Find where the given text appears and provide that cell's center as (x, y) coordinate. 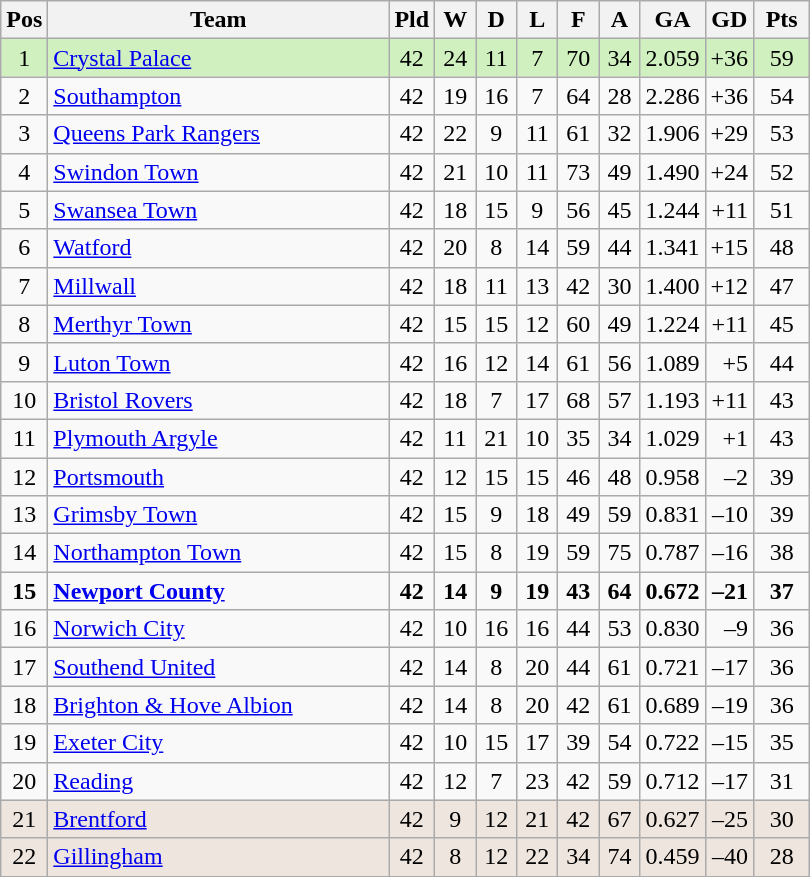
–2 (730, 477)
73 (578, 172)
32 (620, 134)
–16 (730, 553)
0.459 (672, 857)
+5 (730, 362)
Portsmouth (218, 477)
Millwall (218, 286)
–25 (730, 819)
Watford (218, 248)
0.627 (672, 819)
2.286 (672, 96)
67 (620, 819)
–40 (730, 857)
Northampton Town (218, 553)
1.029 (672, 438)
74 (620, 857)
0.721 (672, 667)
+29 (730, 134)
31 (782, 781)
52 (782, 172)
24 (456, 58)
1.224 (672, 324)
W (456, 20)
GD (730, 20)
Queens Park Rangers (218, 134)
Crystal Palace (218, 58)
–19 (730, 705)
Gillingham (218, 857)
0.689 (672, 705)
Bristol Rovers (218, 400)
5 (24, 210)
0.672 (672, 591)
23 (538, 781)
Norwich City (218, 629)
Southend United (218, 667)
57 (620, 400)
37 (782, 591)
Grimsby Town (218, 515)
–9 (730, 629)
+1 (730, 438)
–15 (730, 743)
68 (578, 400)
3 (24, 134)
GA (672, 20)
1.906 (672, 134)
2.059 (672, 58)
1.341 (672, 248)
0.958 (672, 477)
6 (24, 248)
Reading (218, 781)
Pos (24, 20)
Brentford (218, 819)
+15 (730, 248)
L (538, 20)
0.831 (672, 515)
+12 (730, 286)
Merthyr Town (218, 324)
47 (782, 286)
38 (782, 553)
Plymouth Argyle (218, 438)
+24 (730, 172)
4 (24, 172)
Southampton (218, 96)
Luton Town (218, 362)
Pld (412, 20)
1.244 (672, 210)
1.400 (672, 286)
F (578, 20)
70 (578, 58)
60 (578, 324)
Exeter City (218, 743)
A (620, 20)
Swindon Town (218, 172)
Newport County (218, 591)
Team (218, 20)
1.089 (672, 362)
1 (24, 58)
75 (620, 553)
Brighton & Hove Albion (218, 705)
Swansea Town (218, 210)
2 (24, 96)
1.193 (672, 400)
0.830 (672, 629)
–10 (730, 515)
1.490 (672, 172)
0.722 (672, 743)
–21 (730, 591)
0.712 (672, 781)
D (496, 20)
46 (578, 477)
Pts (782, 20)
0.787 (672, 553)
51 (782, 210)
